Return [X, Y] of the center of cell containing provided text 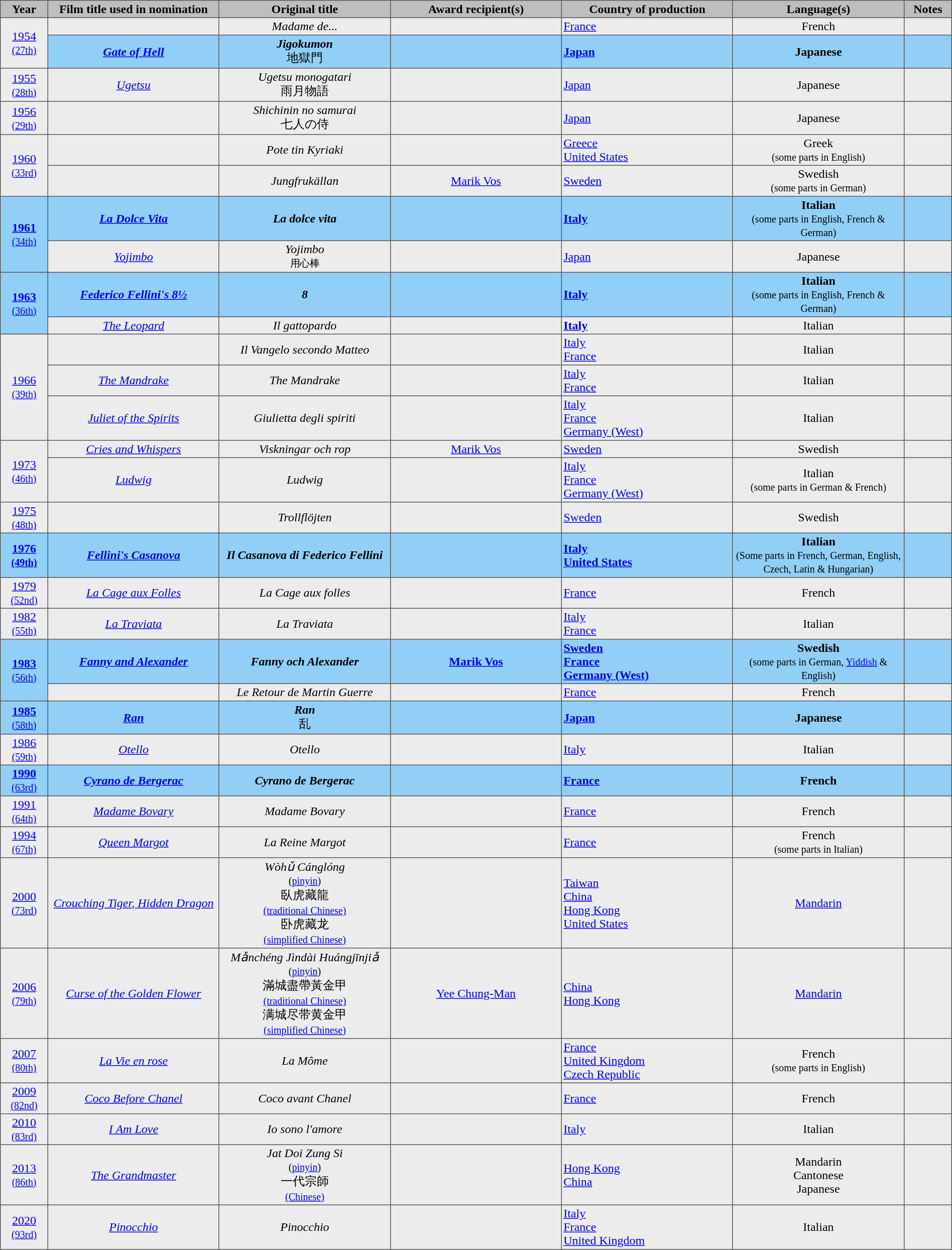
La Cage aux folles [304, 593]
Notes [928, 9]
Yee Chung-Man [476, 993]
Jigokumon地獄門 [304, 52]
Year [24, 9]
8 [304, 294]
Ran [134, 718]
1963(36th) [24, 303]
2006(79th) [24, 993]
La Dolce Vita [134, 218]
La Môme [304, 1061]
Greece United States [647, 150]
1954(27th) [24, 43]
1991(64th) [24, 812]
Ugetsu monogatari雨月物語 [304, 85]
2000(73rd) [24, 903]
Italian(Some parts in French, German, English, Czech, Latin & Hungarian) [818, 555]
1973(46th) [24, 471]
Film title used in nomination [134, 9]
Queen Margot [134, 842]
La dolce vita [304, 218]
Il Vangelo secondo Matteo [304, 350]
Fanny and Alexander [134, 661]
Original title [304, 9]
Award recipient(s) [476, 9]
2013(86th) [24, 1175]
Gate of Hell [134, 52]
1986(59th) [24, 750]
1985(58th) [24, 718]
Swedish(some parts in German) [818, 181]
Fanny och Alexander [304, 661]
Federico Fellini's 8½ [134, 294]
Viskningar och rop [304, 449]
1966(39th) [24, 387]
Yojimbo [134, 256]
Hong Kong China [647, 1175]
The Grandmaster [134, 1175]
2007(80th) [24, 1061]
1961(34th) [24, 235]
Sweden France Germany (West) [647, 661]
Pote tin Kyriaki [304, 150]
Crouching Tiger, Hidden Dragon [134, 903]
Giulietta degli spiriti [304, 418]
1979(52nd) [24, 593]
Yojimbo用心棒 [304, 256]
French(some parts in English) [818, 1061]
Coco Before Chanel [134, 1098]
1955(28th) [24, 85]
Io sono l'amore [304, 1129]
Mǎnchéng Jìndài Huángjīnjiǎ(pinyin)滿城盡帶黃金甲(traditional Chinese)满城尽带黄金甲(simplified Chinese) [304, 993]
La Vie en rose [134, 1061]
Jat Doi Zung Si(pinyin)一代宗師(Chinese) [304, 1175]
La Reine Margot [304, 842]
Italy France United Kingdom [647, 1227]
1990(63rd) [24, 780]
1975(48th) [24, 518]
Ugetsu [134, 85]
Le Retour de Martin Guerre [304, 692]
Taiwan China Hong Kong United States [647, 903]
Jungfrukällan [304, 181]
1976(49th) [24, 555]
Country of production [647, 9]
1956(29th) [24, 118]
Il Casanova di Federico Fellini [304, 555]
Curse of the Golden Flower [134, 993]
2020(93rd) [24, 1227]
French(some parts in Italian) [818, 842]
2010(83rd) [24, 1129]
Fellini's Casanova [134, 555]
Shichinin no samurai七人の侍 [304, 118]
1994(67th) [24, 842]
Ran乱 [304, 718]
Cries and Whispers [134, 449]
I Am Love [134, 1129]
Wòhǔ Cánglóng(pinyin)臥虎藏龍(traditional Chinese)卧虎藏龙(simplified Chinese) [304, 903]
Coco avant Chanel [304, 1098]
La Cage aux Folles [134, 593]
Il gattopardo [304, 325]
Greek(some parts in English) [818, 150]
MandarinCantoneseJapanese [818, 1175]
Italy United States [647, 555]
Juliet of the Spirits [134, 418]
1982(55th) [24, 624]
China Hong Kong [647, 993]
Swedish(some parts in German, Yiddish & English) [818, 661]
The Leopard [134, 325]
Madame de... [304, 26]
2009(82nd) [24, 1098]
Italian (some parts in German & French) [818, 480]
1983(56th) [24, 670]
Trollflöjten [304, 518]
Language(s) [818, 9]
France United Kingdom Czech Republic [647, 1061]
1960(33rd) [24, 166]
